For the text-containing cell, return its midpoint in (X, Y) coordinate format. 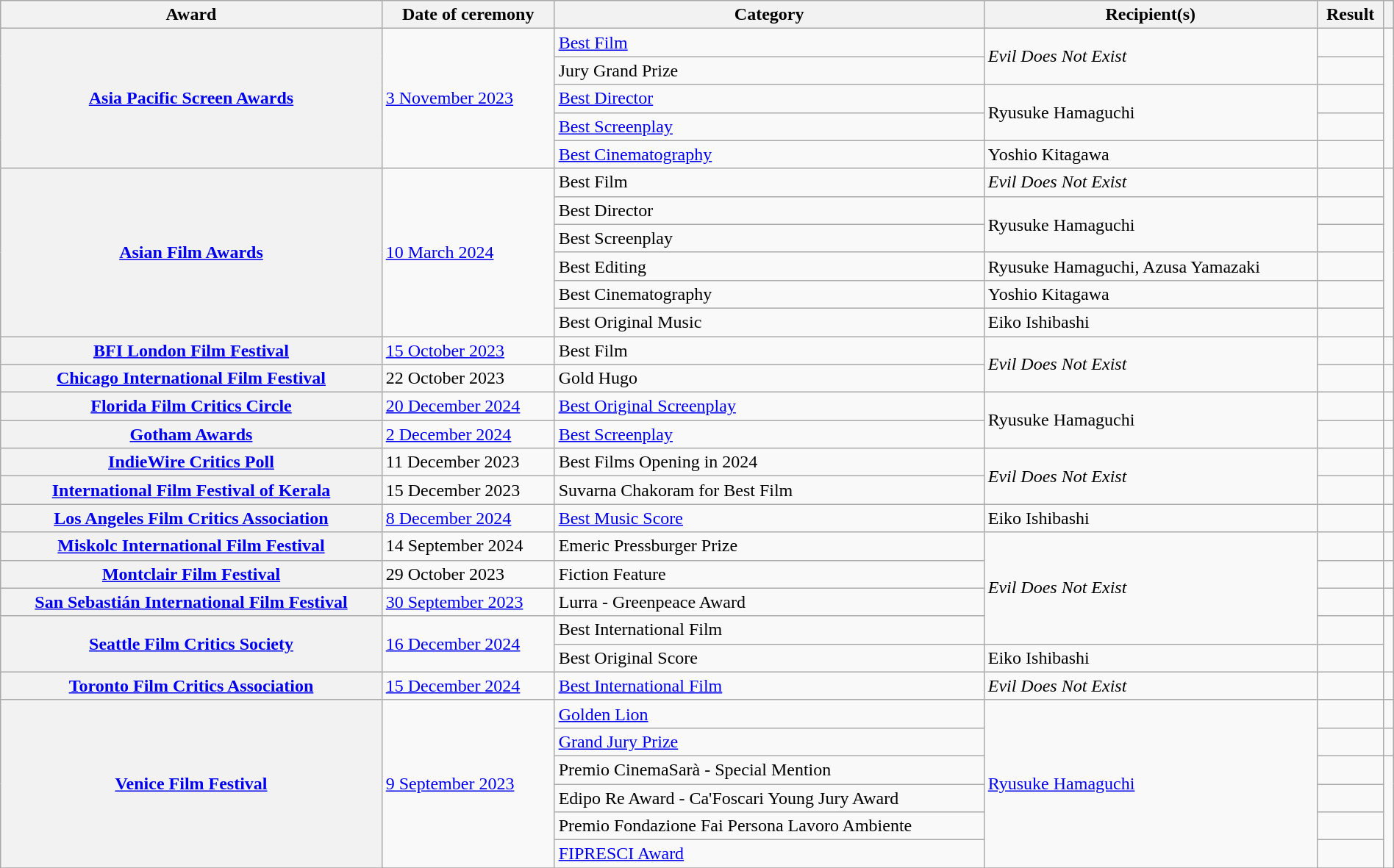
Lurra - Greenpeace Award (769, 602)
Miskolc International Film Festival (191, 546)
14 September 2024 (468, 546)
Suvarna Chakoram for Best Film (769, 490)
Montclair Film Festival (191, 574)
Best Original Music (769, 322)
Toronto Film Critics Association (191, 686)
22 October 2023 (468, 379)
Best Music Score (769, 518)
10 March 2024 (468, 252)
Best Original Score (769, 658)
International Film Festival of Kerala (191, 490)
3 November 2023 (468, 98)
Premio Fondazione Fai Persona Lavoro Ambiente (769, 826)
Gold Hugo (769, 379)
Asian Film Awards (191, 252)
11 December 2023 (468, 462)
Recipient(s) (1150, 15)
Edipo Re Award - Ca'Foscari Young Jury Award (769, 797)
Los Angeles Film Critics Association (191, 518)
Seattle Film Critics Society (191, 644)
Florida Film Critics Circle (191, 406)
Award (191, 15)
Best Films Opening in 2024 (769, 462)
8 December 2024 (468, 518)
Grand Jury Prize (769, 742)
29 October 2023 (468, 574)
Chicago International Film Festival (191, 379)
Ryusuke Hamaguchi, Azusa Yamazaki (1150, 266)
Venice Film Festival (191, 783)
15 October 2023 (468, 351)
15 December 2023 (468, 490)
Category (769, 15)
Golden Lion (769, 714)
Premio CinemaSarà - Special Mention (769, 770)
San Sebastián International Film Festival (191, 602)
IndieWire Critics Poll (191, 462)
16 December 2024 (468, 644)
Date of ceremony (468, 15)
Fiction Feature (769, 574)
9 September 2023 (468, 783)
FIPRESCI Award (769, 854)
Best Original Screenplay (769, 406)
Emeric Pressburger Prize (769, 546)
Gotham Awards (191, 434)
20 December 2024 (468, 406)
30 September 2023 (468, 602)
Asia Pacific Screen Awards (191, 98)
Result (1350, 15)
Best Editing (769, 266)
2 December 2024 (468, 434)
Jury Grand Prize (769, 71)
15 December 2024 (468, 686)
BFI London Film Festival (191, 351)
